From the cell containing the given text, extract its center point as (x, y) coordinate. 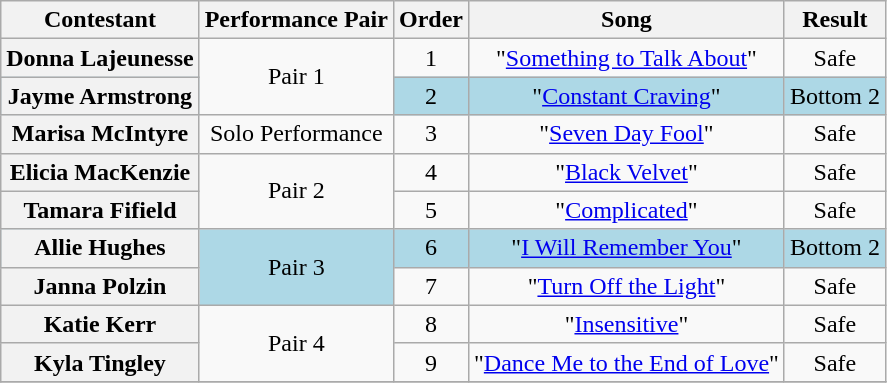
1 (430, 58)
Allie Hughes (100, 248)
Order (430, 20)
Solo Performance (296, 134)
"Black Velvet" (627, 172)
"Complicated" (627, 210)
Pair 2 (296, 191)
Pair 3 (296, 267)
2 (430, 96)
Pair 4 (296, 343)
8 (430, 324)
Result (834, 20)
"Turn Off the Light" (627, 286)
"Dance Me to the End of Love" (627, 362)
Pair 1 (296, 77)
6 (430, 248)
Jayme Armstrong (100, 96)
Donna Lajeunesse (100, 58)
Tamara Fifield (100, 210)
Marisa McIntyre (100, 134)
5 (430, 210)
"Something to Talk About" (627, 58)
"Seven Day Fool" (627, 134)
Kyla Tingley (100, 362)
Janna Polzin (100, 286)
7 (430, 286)
3 (430, 134)
Contestant (100, 20)
"I Will Remember You" (627, 248)
Performance Pair (296, 20)
Song (627, 20)
4 (430, 172)
Katie Kerr (100, 324)
"Insensitive" (627, 324)
9 (430, 362)
"Constant Craving" (627, 96)
Elicia MacKenzie (100, 172)
